Search for the cell housing the specified text and yield its [X, Y] center coordinate. 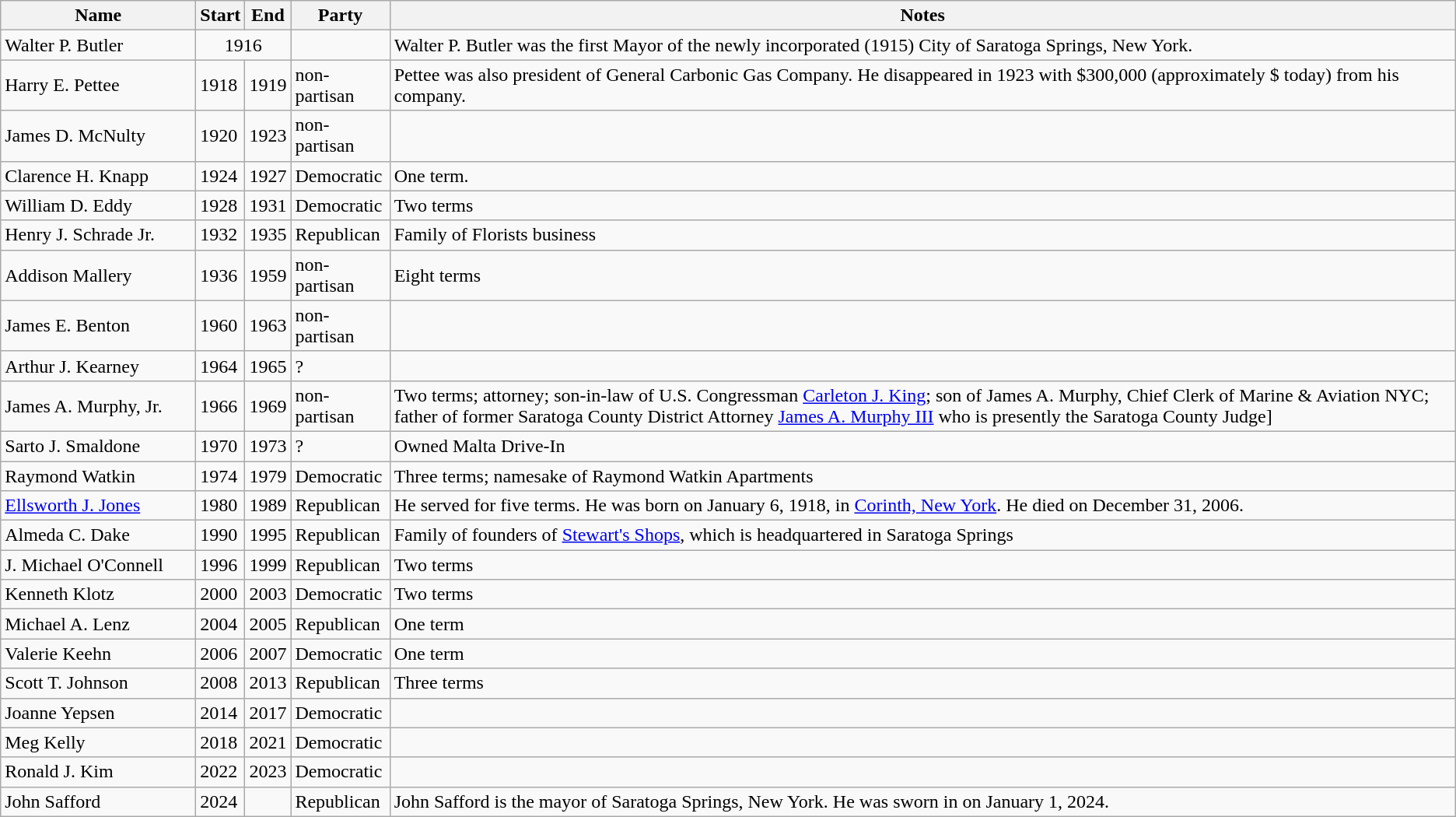
1931 [268, 205]
2000 [221, 594]
2017 [268, 713]
1964 [221, 366]
1920 [221, 135]
2004 [221, 624]
Ronald J. Kim [98, 772]
1973 [268, 446]
Ellsworth J. Jones [98, 506]
Sarto J. Smaldone [98, 446]
2023 [268, 772]
2007 [268, 654]
Almeda C. Dake [98, 535]
1928 [221, 205]
1919 [268, 86]
End [268, 16]
Pettee was also president of General Carbonic Gas Company. He disappeared in 1923 with $300,000 (approximately $ today) from his company. [922, 86]
2006 [221, 654]
1932 [221, 235]
1965 [268, 366]
J. Michael O'Connell [98, 565]
Joanne Yepsen [98, 713]
Raymond Watkin [98, 475]
2005 [268, 624]
1974 [221, 475]
1990 [221, 535]
Arthur J. Kearney [98, 366]
1969 [268, 406]
1923 [268, 135]
1924 [221, 176]
1935 [268, 235]
2003 [268, 594]
1918 [221, 86]
Eight terms [922, 275]
2008 [221, 683]
Kenneth Klotz [98, 594]
1927 [268, 176]
2024 [221, 801]
1966 [221, 406]
1936 [221, 275]
2022 [221, 772]
Walter P. Butler [98, 45]
1995 [268, 535]
Family of Florists business [922, 235]
1963 [268, 325]
Michael A. Lenz [98, 624]
2013 [268, 683]
John Safford is the mayor of Saratoga Springs, New York. He was sworn in on January 1, 2024. [922, 801]
2021 [268, 742]
1999 [268, 565]
1979 [268, 475]
Three terms; namesake of Raymond Watkin Apartments [922, 475]
Meg Kelly [98, 742]
James D. McNulty [98, 135]
Notes [922, 16]
Three terms [922, 683]
James E. Benton [98, 325]
Owned Malta Drive-In [922, 446]
1970 [221, 446]
William D. Eddy [98, 205]
Valerie Keehn [98, 654]
1959 [268, 275]
Name [98, 16]
John Safford [98, 801]
Scott T. Johnson [98, 683]
2018 [221, 742]
Henry J. Schrade Jr. [98, 235]
Start [221, 16]
He served for five terms. He was born on January 6, 1918, in Corinth, New York. He died on December 31, 2006. [922, 506]
1980 [221, 506]
Clarence H. Knapp [98, 176]
Harry E. Pettee [98, 86]
1989 [268, 506]
2014 [221, 713]
Party [341, 16]
One term. [922, 176]
Walter P. Butler was the first Mayor of the newly incorporated (1915) City of Saratoga Springs, New York. [922, 45]
James A. Murphy, Jr. [98, 406]
1996 [221, 565]
1916 [243, 45]
Family of founders of Stewart's Shops, which is headquartered in Saratoga Springs [922, 535]
1960 [221, 325]
Addison Mallery [98, 275]
